From the cell containing the given text, extract its center point as (x, y) coordinate. 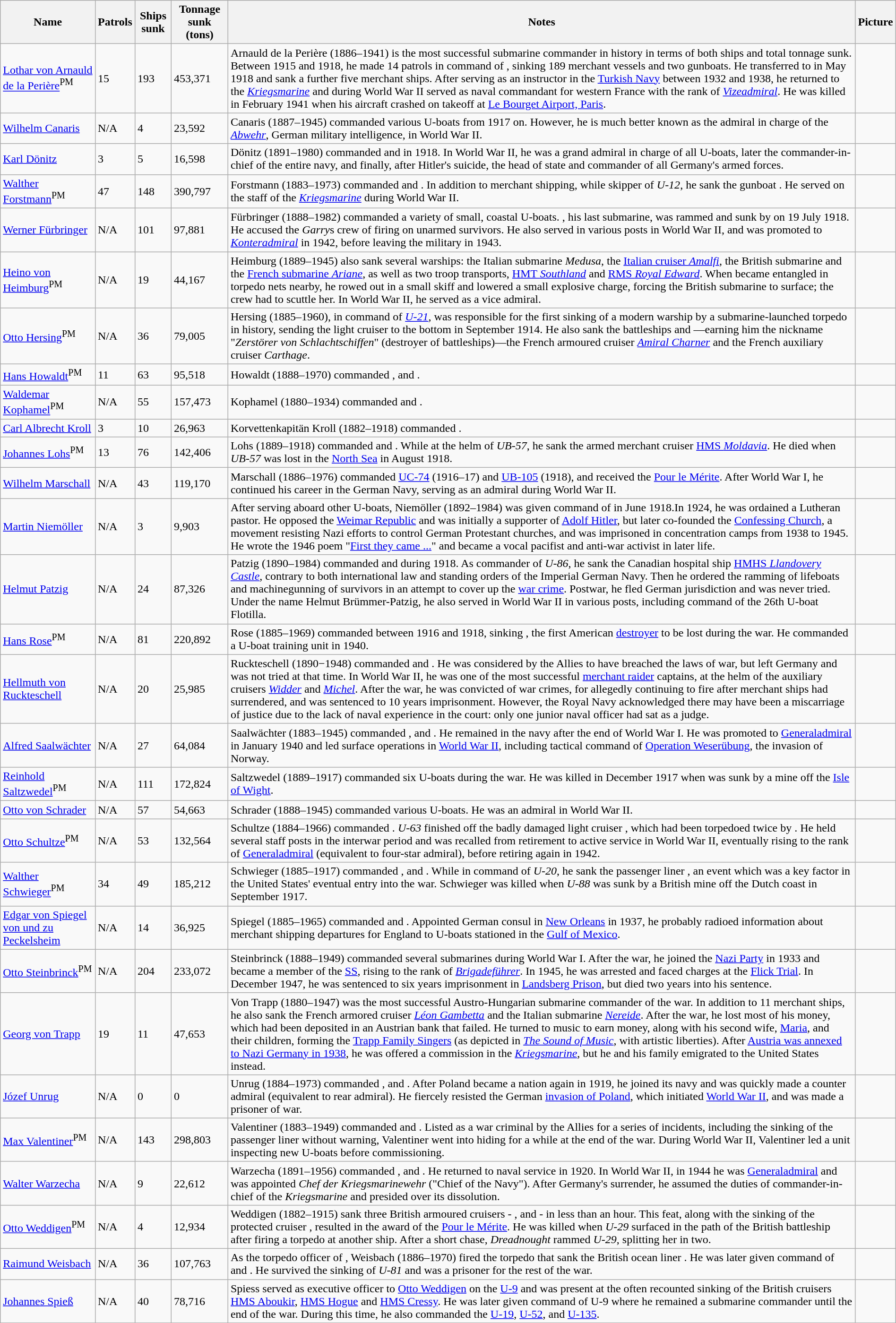
Johannes LohsPM (48, 453)
Tonnage sunk (tons) (200, 22)
111 (153, 784)
Georg von Trapp (48, 1034)
97,881 (200, 230)
143 (153, 1140)
Lothar von Arnauld de la PerièrePM (48, 78)
44,167 (200, 280)
12,934 (200, 1227)
5 (153, 159)
Martin Niemöller (48, 526)
Raimund Weisbach (48, 1264)
Otto von Schrader (48, 810)
79,005 (200, 336)
193 (153, 78)
Patrols (115, 22)
Alfred Saalwächter (48, 745)
16,598 (200, 159)
Otto SteinbrinckPM (48, 971)
220,892 (200, 639)
148 (153, 191)
43 (153, 483)
Walther SchwiegerPM (48, 884)
233,072 (200, 971)
107,763 (200, 1264)
204 (153, 971)
36,925 (200, 928)
Edgar von Spiegel von und zu Peckelsheim (48, 928)
132,564 (200, 841)
78,716 (200, 1301)
Waldemar KophamelPM (48, 402)
Wilhelm Marschall (48, 483)
Józef Unrug (48, 1096)
Max ValentinerPM (48, 1140)
298,803 (200, 1140)
53 (153, 841)
47 (115, 191)
13 (115, 453)
Korvettenkapitän Kroll (1882–1918) commanded . (542, 428)
76 (153, 453)
Heino von HeimburgPM (48, 280)
24 (153, 589)
Picture (875, 22)
Ships sunk (153, 22)
27 (153, 745)
Otto WeddigenPM (48, 1227)
101 (153, 230)
157,473 (200, 402)
15 (115, 78)
453,371 (200, 78)
64,084 (200, 745)
172,824 (200, 784)
Hans HowaldtPM (48, 375)
26,963 (200, 428)
Helmut Patzig (48, 589)
55 (153, 402)
Howaldt (1888–1970) commanded , and . (542, 375)
14 (153, 928)
185,212 (200, 884)
20 (153, 689)
23,592 (200, 129)
119,170 (200, 483)
49 (153, 884)
Werner Fürbringer (48, 230)
63 (153, 375)
47,653 (200, 1034)
Walter Warzecha (48, 1183)
390,797 (200, 191)
Karl Dönitz (48, 159)
Reinhold SaltzwedelPM (48, 784)
Walther ForstmannPM (48, 191)
95,518 (200, 375)
9 (153, 1183)
87,326 (200, 589)
Saltzwedel (1889–1917) commanded six U-boats during the war. He was killed in December 1917 when was sunk by a mine off the Isle of Wight. (542, 784)
10 (153, 428)
Johannes Spieß (48, 1301)
25,985 (200, 689)
Kophamel (1880–1934) commanded and . (542, 402)
57 (153, 810)
Notes (542, 22)
Carl Albrecht Kroll (48, 428)
142,406 (200, 453)
Hans RosePM (48, 639)
Otto SchultzePM (48, 841)
9,903 (200, 526)
40 (153, 1301)
Otto HersingPM (48, 336)
34 (115, 884)
Name (48, 22)
22,612 (200, 1183)
54,663 (200, 810)
Schrader (1888–1945) commanded various U-boats. He was an admiral in World War II. (542, 810)
81 (153, 639)
Hellmuth von Ruckteschell (48, 689)
Wilhelm Canaris (48, 129)
